Pinpoint the cell where the given text exists, returning its (X, Y) midpoint coordinate. 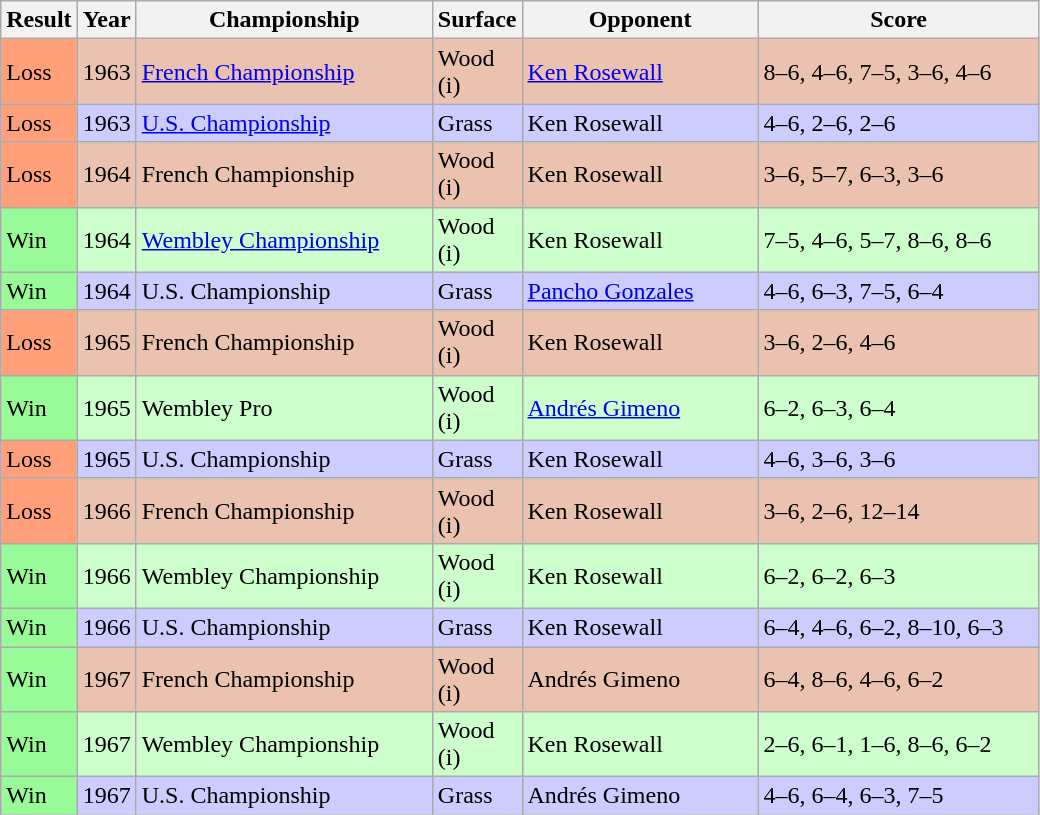
4–6, 6–4, 6–3, 7–5 (898, 796)
Pancho Gonzales (640, 291)
2–6, 6–1, 1–6, 8–6, 6–2 (898, 744)
Surface (477, 20)
4–6, 3–6, 3–6 (898, 459)
4–6, 2–6, 2–6 (898, 123)
3–6, 2–6, 4–6 (898, 342)
8–6, 4–6, 7–5, 3–6, 4–6 (898, 72)
6–4, 4–6, 6–2, 8–10, 6–3 (898, 627)
3–6, 5–7, 6–3, 3–6 (898, 174)
Score (898, 20)
Championship (284, 20)
6–4, 8–6, 4–6, 6–2 (898, 678)
7–5, 4–6, 5–7, 8–6, 8–6 (898, 240)
Result (39, 20)
4–6, 6–3, 7–5, 6–4 (898, 291)
3–6, 2–6, 12–14 (898, 510)
6–2, 6–2, 6–3 (898, 576)
Year (106, 20)
Opponent (640, 20)
6–2, 6–3, 6–4 (898, 408)
Wembley Pro (284, 408)
